From the cell containing the given text, extract its center point as (x, y) coordinate. 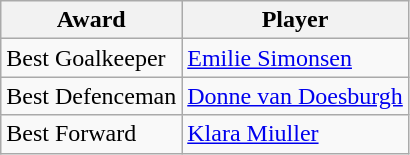
Best Forward (92, 134)
Donne van Doesburgh (296, 96)
Award (92, 20)
Player (296, 20)
Emilie Simonsen (296, 58)
Klara Miuller (296, 134)
Best Goalkeeper (92, 58)
Best Defenceman (92, 96)
